Search for the cell housing the specified text and yield its (X, Y) center coordinate. 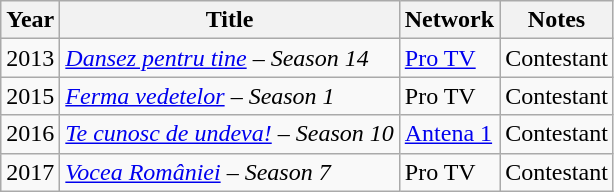
2015 (30, 96)
Title (230, 20)
2016 (30, 134)
2017 (30, 172)
Te cunosc de undeva! – Season 10 (230, 134)
Antena 1 (449, 134)
Ferma vedetelor – Season 1 (230, 96)
Vocea României – Season 7 (230, 172)
Year (30, 20)
Notes (557, 20)
2013 (30, 58)
Network (449, 20)
Dansez pentru tine – Season 14 (230, 58)
